Search for the cell housing the specified text and yield its (x, y) center coordinate. 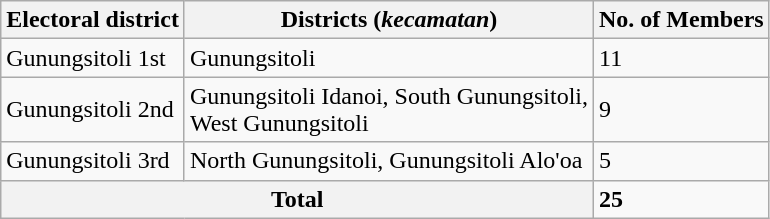
North Gunungsitoli, Gunungsitoli Alo'oa (388, 161)
11 (682, 58)
Gunungsitoli 1st (93, 58)
5 (682, 161)
Gunungsitoli (388, 58)
Electoral district (93, 20)
Gunungsitoli Idanoi, South Gunungsitoli, West Gunungsitoli (388, 110)
9 (682, 110)
Gunungsitoli 3rd (93, 161)
25 (682, 199)
Gunungsitoli 2nd (93, 110)
Total (298, 199)
Districts (kecamatan) (388, 20)
No. of Members (682, 20)
